From the cell containing the given text, extract its center point as (x, y) coordinate. 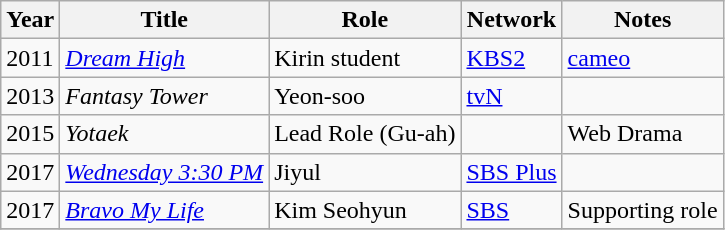
KBS2 (512, 58)
Supporting role (642, 210)
Yeon-soo (365, 96)
Network (512, 20)
Role (365, 20)
tvN (512, 96)
Web Drama (642, 134)
Year (30, 20)
Kim Seohyun (365, 210)
Title (164, 20)
2015 (30, 134)
2011 (30, 58)
Fantasy Tower (164, 96)
Lead Role (Gu-ah) (365, 134)
SBS Plus (512, 172)
cameo (642, 58)
Jiyul (365, 172)
Bravo My Life (164, 210)
Wednesday 3:30 PM (164, 172)
Notes (642, 20)
Dream High (164, 58)
Yotaek (164, 134)
2013 (30, 96)
SBS (512, 210)
Kirin student (365, 58)
